Search for the cell housing the specified text and yield its (x, y) center coordinate. 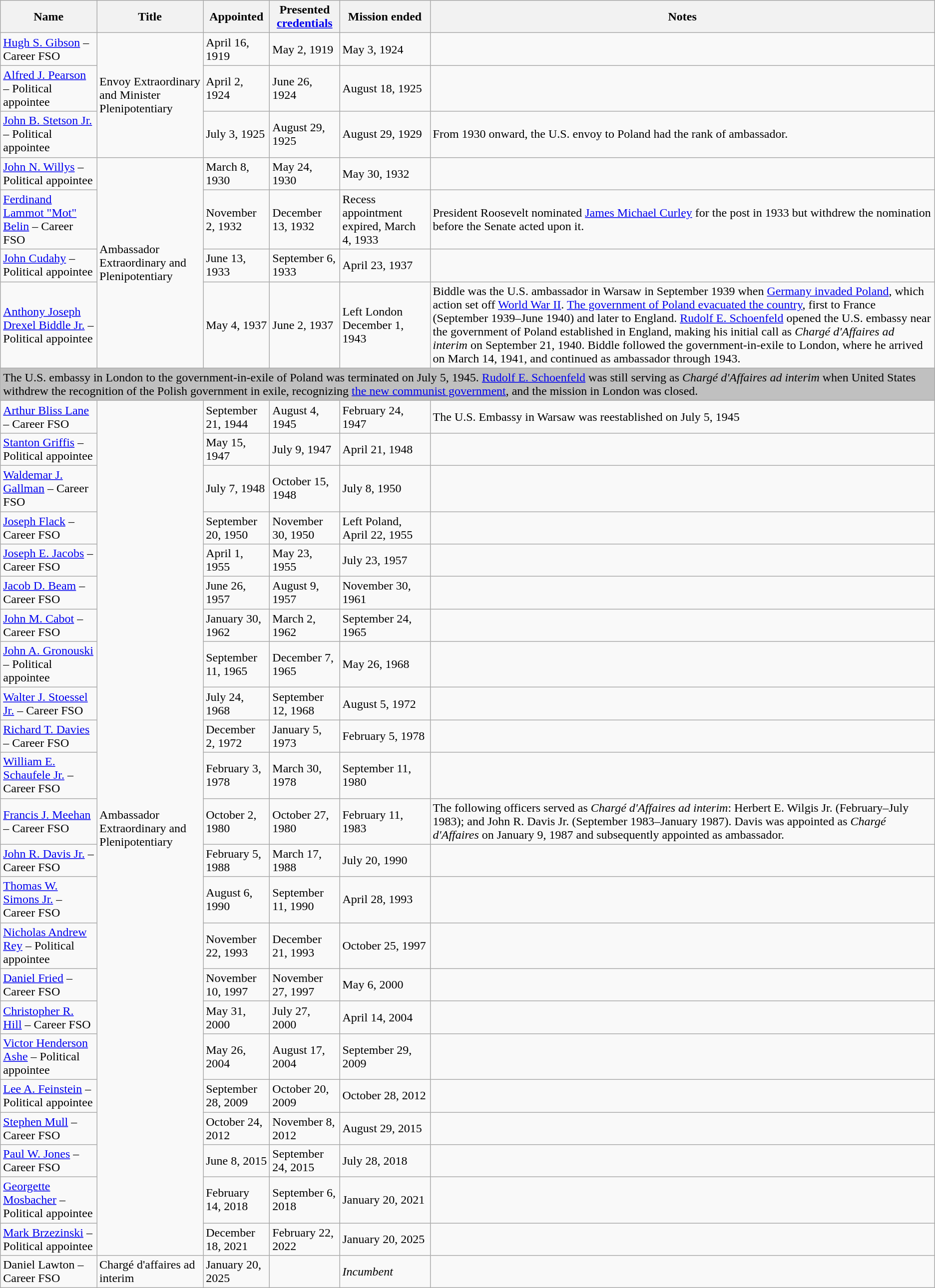
September 11, 1990 (305, 900)
William E. Schaufele Jr. – Career FSO (49, 775)
February 11, 1983 (385, 821)
September 20, 1950 (237, 527)
Arthur Bliss Lane – Career FSO (49, 416)
John A. Gronouski – Political appointee (49, 664)
February 5, 1978 (385, 736)
Appointed (237, 17)
Name (49, 17)
October 24, 2012 (237, 1128)
John Cudahy – Political appointee (49, 266)
February 24, 1947 (385, 416)
Walter J. Stoessel Jr. – Career FSO (49, 704)
November 2, 1932 (237, 220)
May 24, 1930 (305, 174)
October 25, 1997 (385, 946)
July 3, 1925 (237, 134)
November 27, 1997 (305, 984)
September 6, 2018 (305, 1200)
December 13, 1932 (305, 220)
August 4, 1945 (305, 416)
August 17, 2004 (305, 1056)
Victor Henderson Ashe – Political appointee (49, 1056)
Georgette Mosbacher – Political appointee (49, 1200)
January 20, 2021 (385, 1200)
August 29, 2015 (385, 1128)
John R. Davis Jr. – Career FSO (49, 861)
July 9, 1947 (305, 449)
Title (150, 17)
May 4, 1937 (237, 324)
From 1930 onward, the U.S. envoy to Poland had the rank of ambassador. (682, 134)
January 30, 1962 (237, 625)
May 26, 2004 (237, 1056)
Envoy Extraordinary and Minister Plenipotentiary (150, 95)
April 14, 2004 (385, 1017)
October 28, 2012 (385, 1095)
April 1, 1955 (237, 560)
Paul W. Jones – Career FSO (49, 1161)
Hugh S. Gibson – Career FSO (49, 49)
September 28, 2009 (237, 1095)
Stanton Griffis – Political appointee (49, 449)
March 8, 1930 (237, 174)
Daniel Fried – Career FSO (49, 984)
June 26, 1924 (305, 88)
February 22, 2022 (305, 1239)
November 22, 1993 (237, 946)
Daniel Lawton – Career FSO (49, 1272)
Mission ended (385, 17)
June 26, 1957 (237, 593)
Recess appointment expired, March 4, 1933 (385, 220)
The U.S. Embassy in Warsaw was reestablished on July 5, 1945 (682, 416)
Waldemar J. Gallman – Career FSO (49, 488)
June 2, 1937 (305, 324)
May 2, 1919 (305, 49)
September 11, 1965 (237, 664)
May 6, 2000 (385, 984)
Francis J. Meehan – Career FSO (49, 821)
July 28, 2018 (385, 1161)
October 15, 1948 (305, 488)
Stephen Mull – Career FSO (49, 1128)
February 14, 2018 (237, 1200)
September 6, 1933 (305, 266)
Nicholas Andrew Rey – Political appointee (49, 946)
March 2, 1962 (305, 625)
April 16, 1919 (237, 49)
August 29, 1925 (305, 134)
May 3, 1924 (385, 49)
February 5, 1988 (237, 861)
July 20, 1990 (385, 861)
July 24, 1968 (237, 704)
July 23, 1957 (385, 560)
March 30, 1978 (305, 775)
April 28, 1993 (385, 900)
October 20, 2009 (305, 1095)
February 3, 1978 (237, 775)
September 12, 1968 (305, 704)
October 27, 1980 (305, 821)
November 30, 1950 (305, 527)
September 29, 2009 (385, 1056)
March 17, 1988 (305, 861)
Jacob D. Beam – Career FSO (49, 593)
April 21, 1948 (385, 449)
Notes (682, 17)
August 29, 1929 (385, 134)
December 7, 1965 (305, 664)
December 2, 1972 (237, 736)
November 10, 1997 (237, 984)
September 24, 1965 (385, 625)
Alfred J. Pearson – Political appointee (49, 88)
Joseph Flack – Career FSO (49, 527)
September 21, 1944 (237, 416)
August 18, 1925 (385, 88)
July 27, 2000 (305, 1017)
August 6, 1990 (237, 900)
Left London December 1, 1943 (385, 324)
Incumbent (385, 1272)
December 18, 2021 (237, 1239)
November 8, 2012 (305, 1128)
October 2, 1980 (237, 821)
April 2, 1924 (237, 88)
June 13, 1933 (237, 266)
Chargé d'affaires ad interim (150, 1272)
Ferdinand Lammot "Mot" Belin – Career FSO (49, 220)
July 7, 1948 (237, 488)
November 30, 1961 (385, 593)
Presented credentials (305, 17)
August 9, 1957 (305, 593)
June 8, 2015 (237, 1161)
Lee A. Feinstein – Political appointee (49, 1095)
May 26, 1968 (385, 664)
April 23, 1937 (385, 266)
May 31, 2000 (237, 1017)
Richard T. Davies – Career FSO (49, 736)
John M. Cabot – Career FSO (49, 625)
Thomas W. Simons Jr. – Career FSO (49, 900)
Mark Brzezinski – Political appointee (49, 1239)
December 21, 1993 (305, 946)
September 24, 2015 (305, 1161)
John B. Stetson Jr. – Political appointee (49, 134)
Christopher R. Hill – Career FSO (49, 1017)
July 8, 1950 (385, 488)
September 11, 1980 (385, 775)
May 23, 1955 (305, 560)
January 5, 1973 (305, 736)
May 30, 1932 (385, 174)
Anthony Joseph Drexel Biddle Jr. – Political appointee (49, 324)
August 5, 1972 (385, 704)
President Roosevelt nominated James Michael Curley for the post in 1933 but withdrew the nomination before the Senate acted upon it. (682, 220)
Joseph E. Jacobs – Career FSO (49, 560)
John N. Willys – Political appointee (49, 174)
Left Poland, April 22, 1955 (385, 527)
May 15, 1947 (237, 449)
